Scan for the cell matching the given text and deliver its [X, Y] coordinate at center. 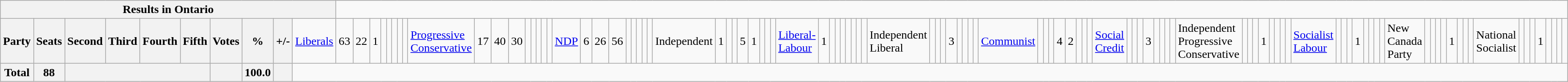
5 [742, 41]
4 [1060, 41]
Socialist Labour [1313, 41]
Independent [684, 41]
Seats [49, 41]
Fourth [160, 41]
Total [17, 72]
63 [345, 41]
Communist [1009, 41]
2 [1070, 41]
National Socialist [1496, 41]
NDP [566, 41]
Results in Ontario [168, 10]
30 [517, 41]
Third [123, 41]
+/- [283, 41]
Social Credit [1109, 41]
26 [600, 41]
Progressive Conservative [441, 41]
Independent Progressive Conservative [1209, 41]
Votes [226, 41]
Liberal-Labour [797, 41]
Fifth [195, 41]
% [257, 41]
100.0 [257, 72]
40 [499, 41]
New Canada Party [1404, 41]
Party [17, 41]
56 [618, 41]
Liberals [314, 41]
Second [85, 41]
88 [49, 72]
Independent Liberal [898, 41]
17 [483, 41]
22 [361, 41]
6 [587, 41]
